Locate the cell with the specified text and output its [x, y] center coordinate. 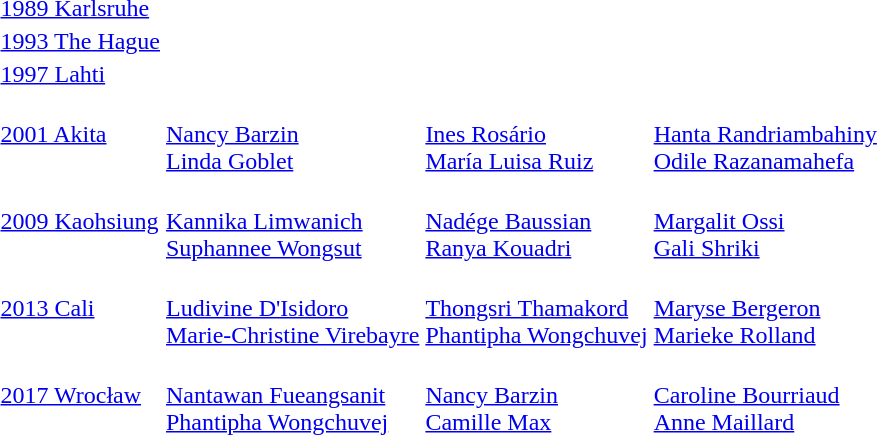
Thongsri ThamakordPhantipha Wongchuvej [536, 308]
Kannika LimwanichSuphannee Wongsut [293, 221]
Nadége BaussianRanya Kouadri [536, 221]
Ines RosárioMaría Luisa Ruiz [536, 134]
Nancy BarzinLinda Goblet [293, 134]
Ludivine D'IsidoroMarie-Christine Virebayre [293, 308]
